Scan for the cell matching the given text and deliver its [x, y] coordinate at center. 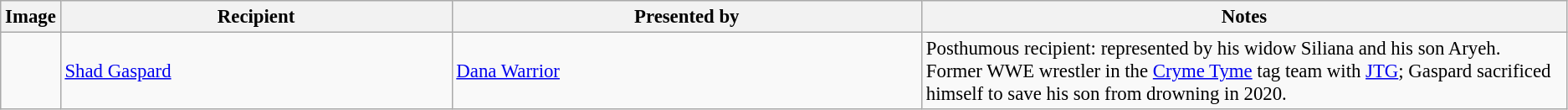
Notes [1245, 17]
Dana Warrior [687, 71]
Image [30, 17]
Presented by [687, 17]
Shad Gaspard [256, 71]
Recipient [256, 17]
